Search for the cell housing the specified text and yield its (x, y) center coordinate. 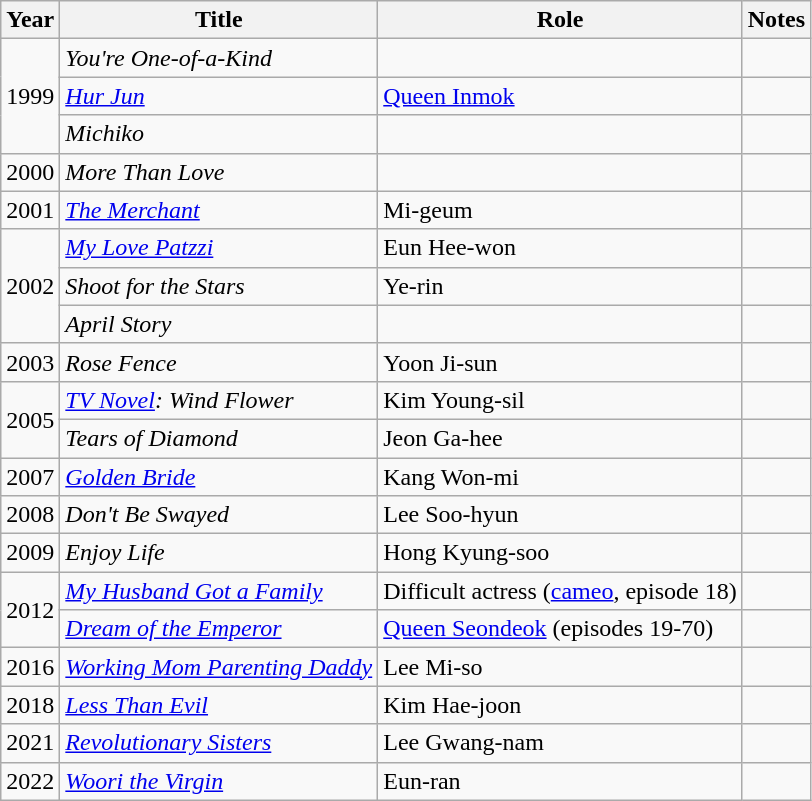
Queen Inmok (560, 96)
My Love Patzzi (219, 248)
Hong Kyung-soo (560, 553)
Title (219, 20)
Dream of the Emperor (219, 629)
TV Novel: Wind Flower (219, 400)
You're One-of-a-Kind (219, 58)
1999 (30, 96)
April Story (219, 324)
2000 (30, 172)
Kang Won-mi (560, 477)
Kim Young-sil (560, 400)
Tears of Diamond (219, 438)
Jeon Ga-hee (560, 438)
2008 (30, 515)
Kim Hae-joon (560, 705)
Enjoy Life (219, 553)
Ye-rin (560, 286)
Difficult actress (cameo, episode 18) (560, 591)
Notes (776, 20)
2001 (30, 210)
2021 (30, 743)
Queen Seondeok (episodes 19-70) (560, 629)
My Husband Got a Family (219, 591)
2005 (30, 419)
Shoot for the Stars (219, 286)
Working Mom Parenting Daddy (219, 667)
Lee Gwang-nam (560, 743)
Hur Jun (219, 96)
Less Than Evil (219, 705)
Mi-geum (560, 210)
Lee Mi-so (560, 667)
2022 (30, 781)
Michiko (219, 134)
Role (560, 20)
Don't Be Swayed (219, 515)
2002 (30, 286)
More Than Love (219, 172)
Rose Fence (219, 362)
2012 (30, 610)
Golden Bride (219, 477)
Lee Soo-hyun (560, 515)
Woori the Virgin (219, 781)
2003 (30, 362)
2009 (30, 553)
Revolutionary Sisters (219, 743)
2007 (30, 477)
Eun-ran (560, 781)
2018 (30, 705)
Year (30, 20)
The Merchant (219, 210)
Eun Hee-won (560, 248)
2016 (30, 667)
Yoon Ji-sun (560, 362)
